Capture the cell that displays the provided text and extract its (x, y) central coordinate. 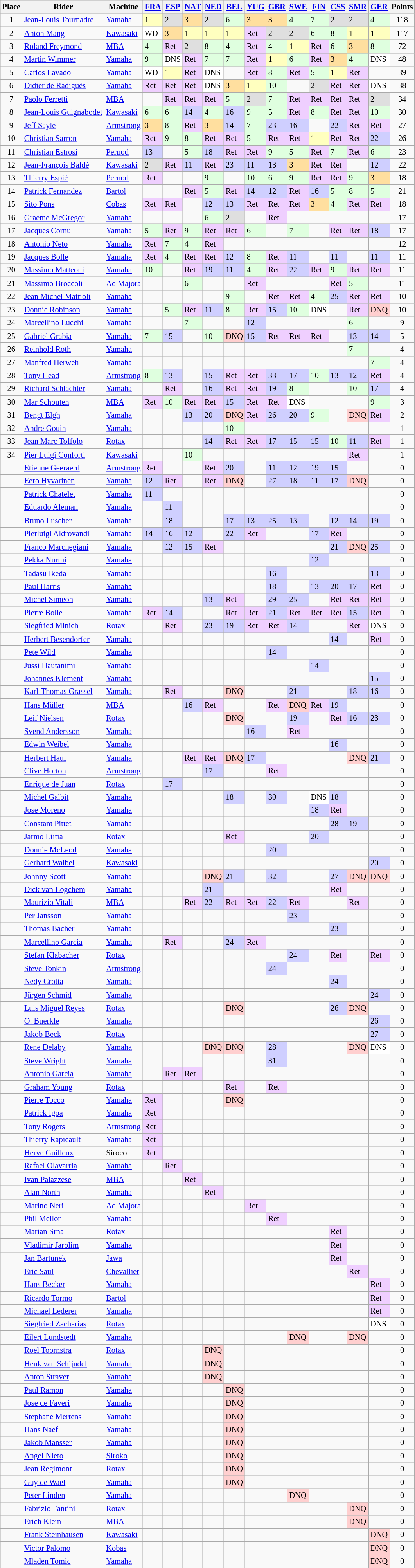
Etienne Geeraerd (63, 468)
Karl-Thomas Grassel (63, 692)
Svend Andersson (63, 731)
Nedy Crotta (63, 982)
Pier Luigi Conforti (63, 455)
SWE (298, 7)
Gerhard Waibel (63, 863)
38 (402, 86)
Hans Müller (63, 705)
Mladen Tomic (63, 1561)
Tony Head (63, 376)
Donnie Robinson (63, 310)
ESP (173, 7)
Massimo Matteoni (63, 270)
Vladimir Jarolim (63, 1245)
Siegfried Zacharias (63, 1324)
Patrick Igoa (63, 1113)
Jussi Hautanimi (63, 665)
Hans Becker (63, 1285)
Eric Saul (63, 1271)
Christian Estrosi (63, 152)
Dick van Logchem (63, 889)
48 (402, 59)
BEL (234, 7)
Leif Nielsen (63, 718)
Jean-François Baldé (63, 165)
Angel Nieto (63, 1456)
GBR (277, 7)
Jakob Mansser (63, 1443)
Jan Bartunek (63, 1258)
Graham Young (63, 1087)
Rafael Olavarria (63, 1166)
Franco Marchegiani (63, 547)
FRA (153, 7)
Siegfried Minich (63, 626)
Jakob Beck (63, 1035)
Jean Regimont (63, 1469)
NED (213, 7)
Antonio Garcia (63, 1074)
Paul Harris (63, 586)
Donnie McLeod (63, 850)
Bruno Luscher (63, 521)
Jarmo Liitia (63, 837)
Pekka Nurmi (63, 560)
Herve Guilleux (63, 1153)
Enrique de Juan (63, 784)
Jacques Bolle (63, 257)
Antonio Neto (63, 244)
Siroko (124, 1456)
Rider (63, 7)
Gabriel Grabia (63, 336)
Stefan Klabacher (63, 955)
Tony Rogers (63, 1126)
Jean Michel Mattioli (63, 297)
Steve Wright (63, 1061)
Erich Klein (63, 1522)
Fabrizio Fantini (63, 1509)
Rene Delaby (63, 1047)
GER (379, 7)
Chevallier (124, 1271)
Paul Ramon (63, 1390)
Thierry Espié (63, 178)
Thierry Rapicault (63, 1140)
39 (402, 73)
Roland Freymond (63, 46)
Marian Srna (63, 1232)
Bengt Elgh (63, 415)
Pierluigi Aldrovandi (63, 534)
Eilert Lundstedt (63, 1337)
Sito Pons (63, 204)
CSS (338, 7)
Marino Neri (63, 1206)
Michael Lederer (63, 1311)
NAT (192, 7)
Michel Simeon (63, 600)
Per Jansson (63, 916)
Reinhold Roth (63, 349)
Jürgen Schmid (63, 995)
Anton Straver (63, 1377)
Carlos Lavado (63, 73)
Tadasu Ikeda (63, 573)
Roel Toornstra (63, 1350)
Alan North (63, 1192)
Christian Sarron (63, 139)
Ivan Palazzese (63, 1179)
Graeme McGregor (63, 218)
Herbert Besendorfer (63, 639)
Pierre Tocco (63, 1100)
Michel Galbit (63, 797)
Eduardo Aleman (63, 507)
Jean-Louis Guignabodet (63, 112)
Kobas (124, 1548)
Herbert Hauf (63, 758)
Peter Linden (63, 1496)
Jose de Faveri (63, 1403)
Pete Wild (63, 652)
Mar Schouten (63, 402)
Marcellino Garcia (63, 942)
Marcellino Lucchi (63, 323)
Jose Moreno (63, 810)
Manfred Herweh (63, 362)
Martin Wimmer (63, 59)
Steve Tonkin (63, 968)
Points (402, 7)
Frank Steinhausen (63, 1535)
Machine (124, 7)
Jacques Cornu (63, 231)
Pierre Bolle (63, 613)
Place (11, 7)
Didier de Radiguès (63, 86)
Cobas (124, 204)
118 (402, 20)
Jean Marc Toffolo (63, 442)
Phil Mellor (63, 1219)
Jawa (124, 1258)
Siroco (124, 1153)
117 (402, 33)
Clive Horton (63, 771)
Andre Gouin (63, 428)
Constant Pittet (63, 824)
Victor Palomo (63, 1548)
Luis Miguel Reyes (63, 1008)
O. Buerkle (63, 1021)
Thomas Bacher (63, 929)
Guy de Wael (63, 1482)
Stephane Mertens (63, 1417)
Johnny Scott (63, 876)
FIN (319, 7)
Jean-Louis Tournadre (63, 20)
Richard Schlachter (63, 389)
Johannes Klement (63, 679)
Edwin Weibel (63, 744)
72 (402, 46)
Eero Hyvarinen (63, 481)
Massimo Broccoli (63, 283)
Patrick Fernandez (63, 191)
Anton Mang (63, 33)
Henk van Schijndel (63, 1364)
Hans Naef (63, 1429)
SMR (358, 7)
Patrick Chatelet (63, 494)
Paolo Ferretti (63, 99)
Maurizio Vitali (63, 903)
YUG (256, 7)
Ricardo Tormo (63, 1298)
Jeff Sayle (63, 125)
